Capture the cell that displays the provided text and extract its [X, Y] central coordinate. 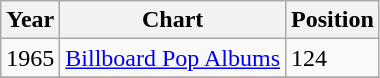
1965 [30, 58]
124 [333, 58]
Chart [173, 20]
Year [30, 20]
Billboard Pop Albums [173, 58]
Position [333, 20]
